Return [x, y] of the center of cell containing provided text 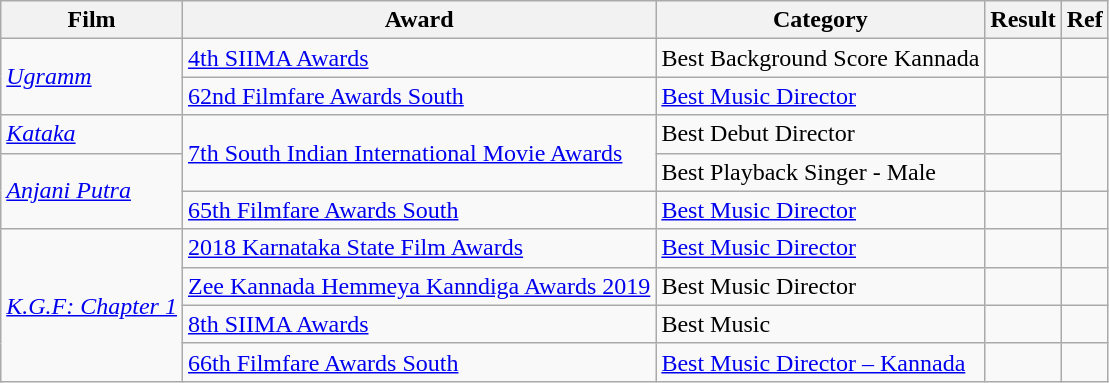
7th South Indian International Movie Awards [418, 153]
Anjani Putra [92, 191]
K.G.F: Chapter 1 [92, 305]
4th SIIMA Awards [418, 58]
Best Debut Director [820, 134]
66th Filmfare Awards South [418, 362]
Best Music [820, 324]
Zee Kannada Hemmeya Kanndiga Awards 2019 [418, 286]
62nd Filmfare Awards South [418, 96]
65th Filmfare Awards South [418, 210]
Award [418, 20]
Kataka [92, 134]
Film [92, 20]
2018 Karnataka State Film Awards [418, 248]
Ugramm [92, 77]
Category [820, 20]
8th SIIMA Awards [418, 324]
Result [1023, 20]
Ref [1084, 20]
Best Playback Singer - Male [820, 172]
Best Music Director – Kannada [820, 362]
Best Background Score Kannada [820, 58]
